Locate the cell with the specified text and output its [x, y] center coordinate. 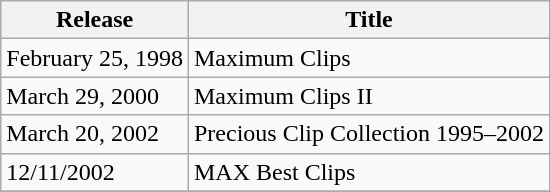
Release [95, 20]
March 20, 2002 [95, 134]
Maximum Clips [368, 58]
March 29, 2000 [95, 96]
February 25, 1998 [95, 58]
Title [368, 20]
Maximum Clips II [368, 96]
MAX Best Clips [368, 172]
12/11/2002 [95, 172]
Precious Clip Collection 1995–2002 [368, 134]
